Identify which cell holds the provided text, then report its [X, Y] central coordinate. 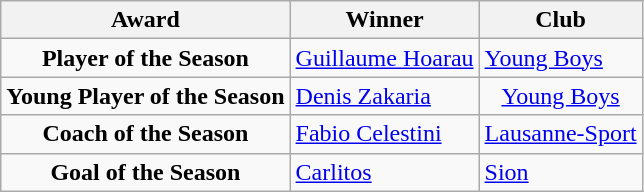
Denis Zakaria [384, 96]
Club [560, 20]
Award [146, 20]
Coach of the Season [146, 134]
Carlitos [384, 172]
Young Player of the Season [146, 96]
Lausanne-Sport [560, 134]
Winner [384, 20]
Sion [560, 172]
Guillaume Hoarau [384, 58]
Goal of the Season [146, 172]
Fabio Celestini [384, 134]
Player of the Season [146, 58]
